From the cell containing the given text, extract its center point as [X, Y] coordinate. 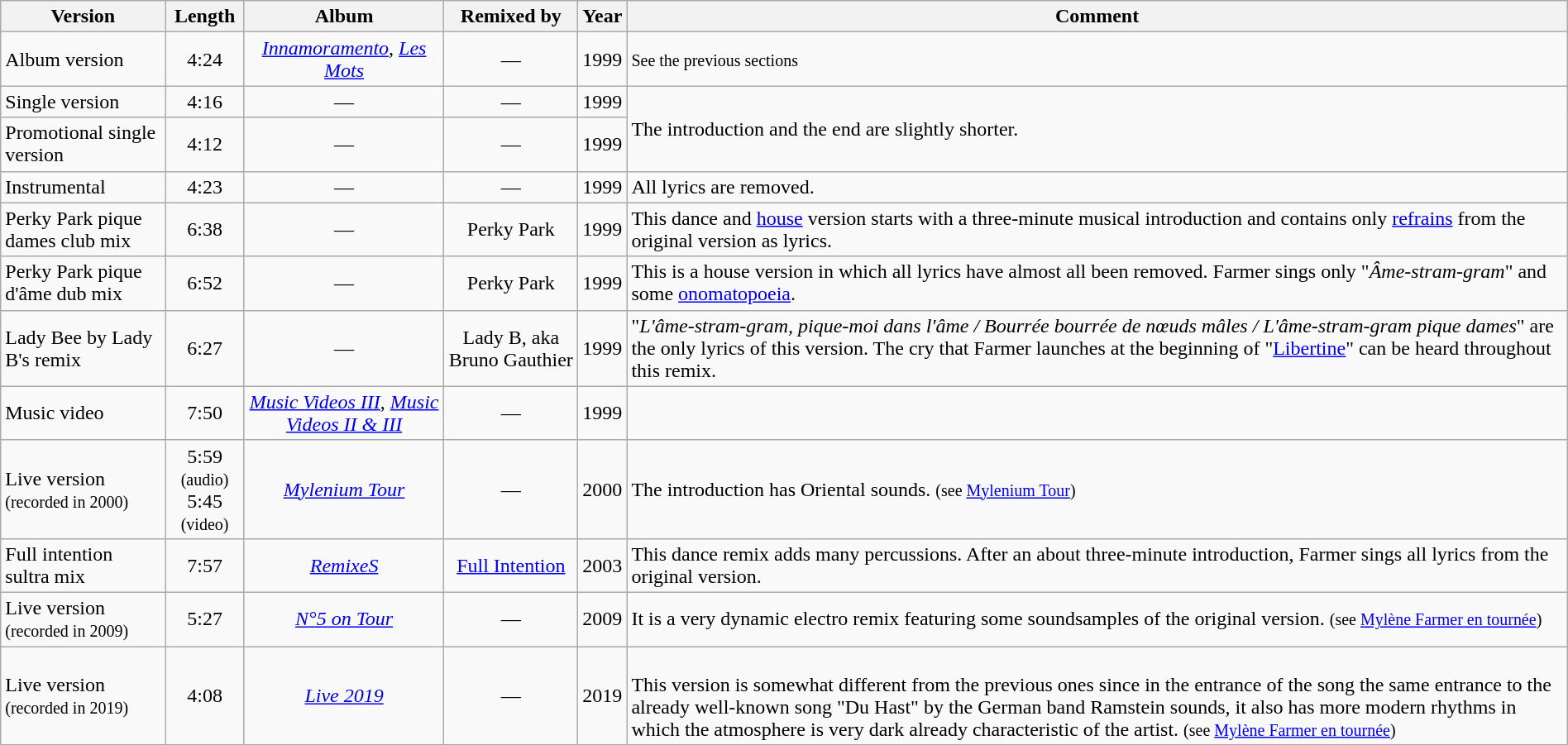
The introduction has Oriental sounds. (see Mylenium Tour) [1097, 490]
Lady B, aka Bruno Gauthier [511, 348]
Innamoramento, Les Mots [344, 60]
Lady Bee by Lady B's remix [83, 348]
Version [83, 17]
Album version [83, 60]
4:08 [205, 696]
RemixeS [344, 566]
2000 [602, 490]
4:23 [205, 187]
All lyrics are removed. [1097, 187]
6:38 [205, 230]
Music video [83, 413]
Single version [83, 102]
2019 [602, 696]
N°5 on Tour [344, 618]
The introduction and the end are slightly shorter. [1097, 129]
Live version (recorded in 2019) [83, 696]
Full intention sultra mix [83, 566]
Instrumental [83, 187]
Promotional single version [83, 144]
Length [205, 17]
Comment [1097, 17]
This is a house version in which all lyrics have almost all been removed. Farmer sings only "Âme-stram-gram" and some onomatopoeia. [1097, 283]
5:27 [205, 618]
This dance and house version starts with a three-minute musical introduction and contains only refrains from the original version as lyrics. [1097, 230]
Music Videos III, Music Videos II & III [344, 413]
Remixed by [511, 17]
Full Intention [511, 566]
7:57 [205, 566]
Live version (recorded in 2000) [83, 490]
5:59 (audio) 5:45 (video) [205, 490]
Album [344, 17]
Perky Park pique dames club mix [83, 230]
Year [602, 17]
Live version (recorded in 2009) [83, 618]
4:16 [205, 102]
4:24 [205, 60]
7:50 [205, 413]
6:27 [205, 348]
It is a very dynamic electro remix featuring some soundsamples of the original version. (see Mylène Farmer en tournée) [1097, 618]
2003 [602, 566]
4:12 [205, 144]
See the previous sections [1097, 60]
2009 [602, 618]
Mylenium Tour [344, 490]
Perky Park pique d'âme dub mix [83, 283]
Live 2019 [344, 696]
This dance remix adds many percussions. After an about three-minute introduction, Farmer sings all lyrics from the original version. [1097, 566]
6:52 [205, 283]
